Return the [x, y] coordinate for the center point of the cell that contains the specified text.  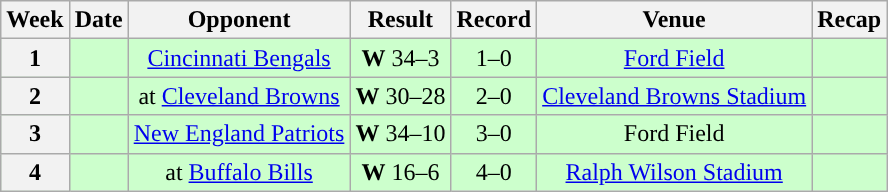
Date [98, 20]
Result [400, 20]
New England Patriots [239, 134]
Venue [674, 20]
Cincinnati Bengals [239, 58]
2–0 [494, 96]
Cleveland Browns Stadium [674, 96]
W 16–6 [400, 172]
W 34–3 [400, 58]
Ralph Wilson Stadium [674, 172]
W 30–28 [400, 96]
3–0 [494, 134]
at Buffalo Bills [239, 172]
4–0 [494, 172]
3 [35, 134]
2 [35, 96]
1–0 [494, 58]
Week [35, 20]
4 [35, 172]
Record [494, 20]
Opponent [239, 20]
Recap [850, 20]
W 34–10 [400, 134]
at Cleveland Browns [239, 96]
1 [35, 58]
